Find where the given text appears and provide that cell's center as [x, y] coordinate. 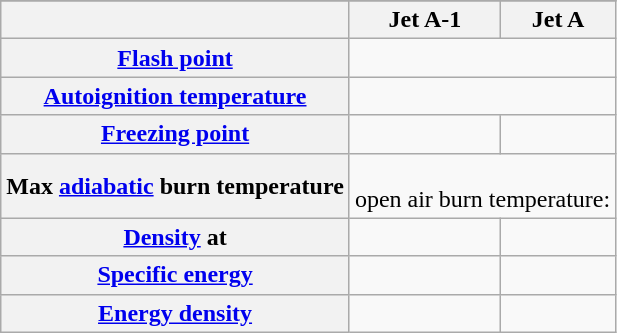
Flash point [176, 58]
Energy density [176, 313]
Density at [176, 237]
Freezing point [176, 134]
Jet A-1 [424, 20]
Autoignition temperature [176, 96]
open air burn temperature: [482, 186]
Jet A [558, 20]
Max adiabatic burn temperature [176, 186]
Specific energy [176, 275]
